Scan for the cell matching the given text and deliver its (X, Y) coordinate at center. 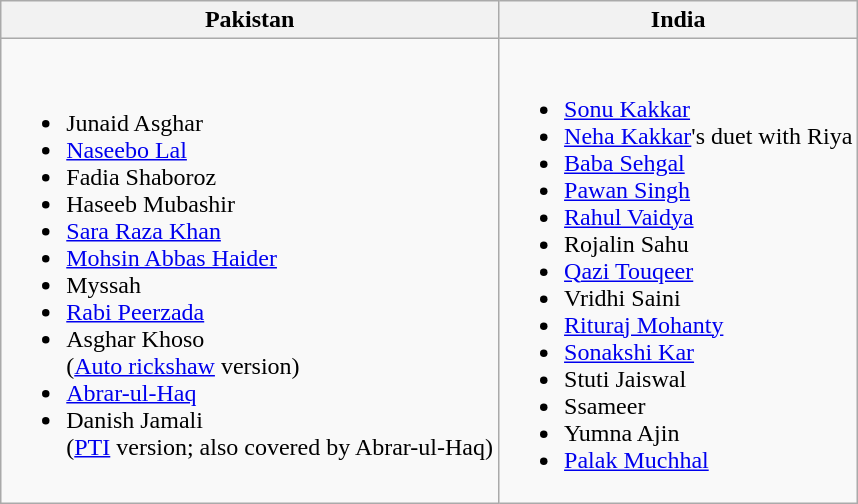
Pakistan (250, 20)
India (678, 20)
